From the cell containing the given text, extract its center point as (x, y) coordinate. 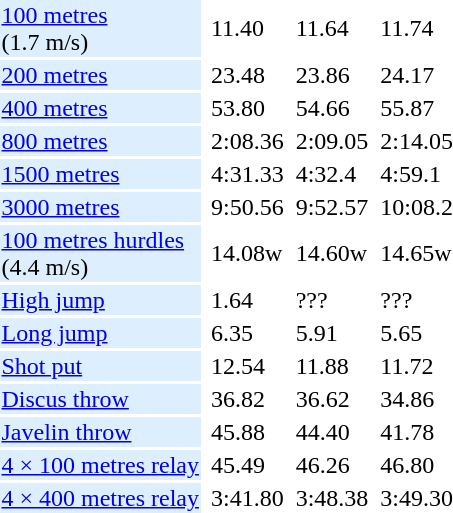
11.88 (332, 366)
14.08w (247, 254)
3:41.80 (247, 498)
100 metres (1.7 m/s) (100, 28)
23.86 (332, 75)
44.40 (332, 432)
45.49 (247, 465)
Discus throw (100, 399)
11.40 (247, 28)
36.62 (332, 399)
4 × 100 metres relay (100, 465)
23.48 (247, 75)
High jump (100, 300)
Long jump (100, 333)
14.60w (332, 254)
11.64 (332, 28)
4:32.4 (332, 174)
54.66 (332, 108)
3000 metres (100, 207)
Javelin throw (100, 432)
12.54 (247, 366)
1.64 (247, 300)
9:50.56 (247, 207)
4 × 400 metres relay (100, 498)
200 metres (100, 75)
2:09.05 (332, 141)
46.26 (332, 465)
6.35 (247, 333)
4:31.33 (247, 174)
800 metres (100, 141)
400 metres (100, 108)
45.88 (247, 432)
5.91 (332, 333)
53.80 (247, 108)
2:08.36 (247, 141)
??? (332, 300)
9:52.57 (332, 207)
36.82 (247, 399)
1500 metres (100, 174)
Shot put (100, 366)
100 metres hurdles (4.4 m/s) (100, 254)
3:48.38 (332, 498)
